Identify which cell holds the provided text, then report its (X, Y) central coordinate. 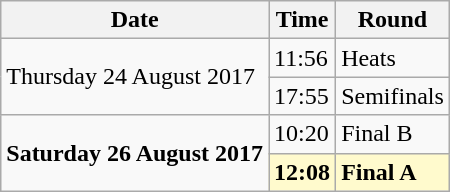
Thursday 24 August 2017 (135, 77)
10:20 (302, 134)
Time (302, 20)
17:55 (302, 96)
11:56 (302, 58)
Final B (393, 134)
Heats (393, 58)
Semifinals (393, 96)
Date (135, 20)
Round (393, 20)
Saturday 26 August 2017 (135, 153)
12:08 (302, 172)
Final A (393, 172)
